Pinpoint the cell where the given text exists, returning its (X, Y) midpoint coordinate. 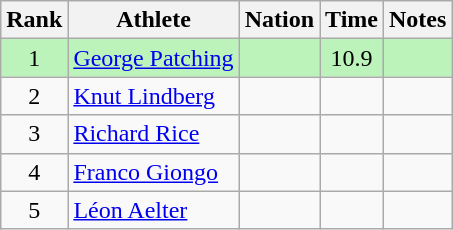
Knut Lindberg (154, 96)
Richard Rice (154, 134)
4 (34, 172)
2 (34, 96)
10.9 (352, 58)
Nation (279, 20)
Notes (417, 20)
Léon Aelter (154, 210)
1 (34, 58)
Athlete (154, 20)
Time (352, 20)
3 (34, 134)
Rank (34, 20)
5 (34, 210)
George Patching (154, 58)
Franco Giongo (154, 172)
